Locate the cell with the specified text and output its (X, Y) center coordinate. 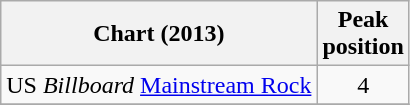
4 (363, 85)
Chart (2013) (159, 34)
Peakposition (363, 34)
US Billboard Mainstream Rock (159, 85)
